Identify which cell holds the provided text, then report its [x, y] central coordinate. 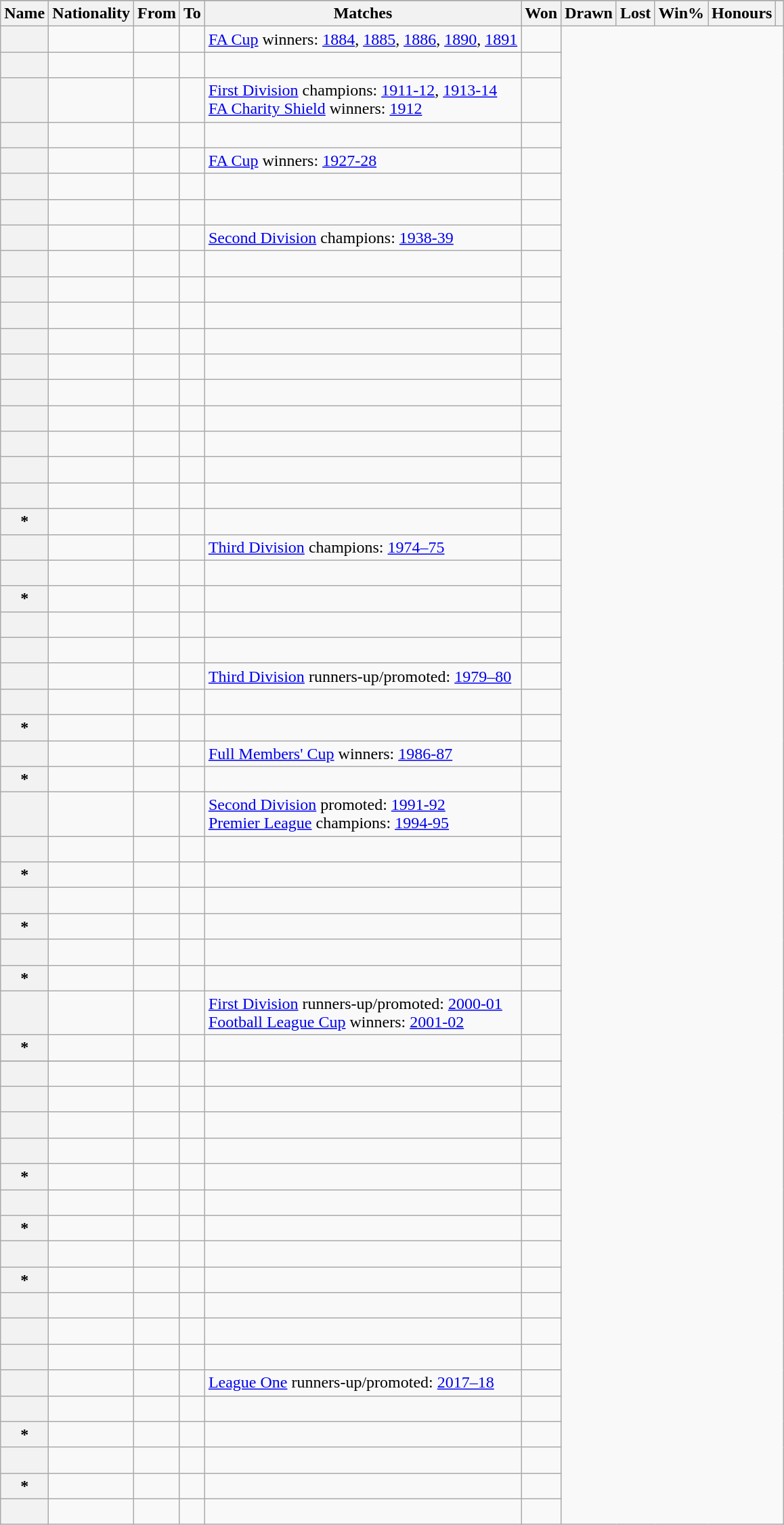
Third Division champions: 1974–75 [363, 547]
Honours [742, 14]
Second Division promoted: 1991-92Premier League champions: 1994-95 [363, 814]
Lost [635, 14]
Won [542, 14]
Second Division champions: 1938-39 [363, 238]
Nationality [91, 14]
First Division runners-up/promoted: 2000-01Football League Cup winners: 2001-02 [363, 1013]
To [192, 14]
Full Members' Cup winners: 1986-87 [363, 754]
Drawn [589, 14]
Name [24, 14]
Win% [681, 14]
FA Cup winners: 1927-28 [363, 160]
FA Cup winners: 1884, 1885, 1886, 1890, 1891 [363, 39]
Third Division runners-up/promoted: 1979–80 [363, 676]
Matches [363, 14]
From [157, 14]
First Division champions: 1911-12, 1913-14FA Charity Shield winners: 1912 [363, 100]
League One runners-up/promoted: 2017–18 [363, 1383]
